Capture the cell that displays the provided text and extract its (x, y) central coordinate. 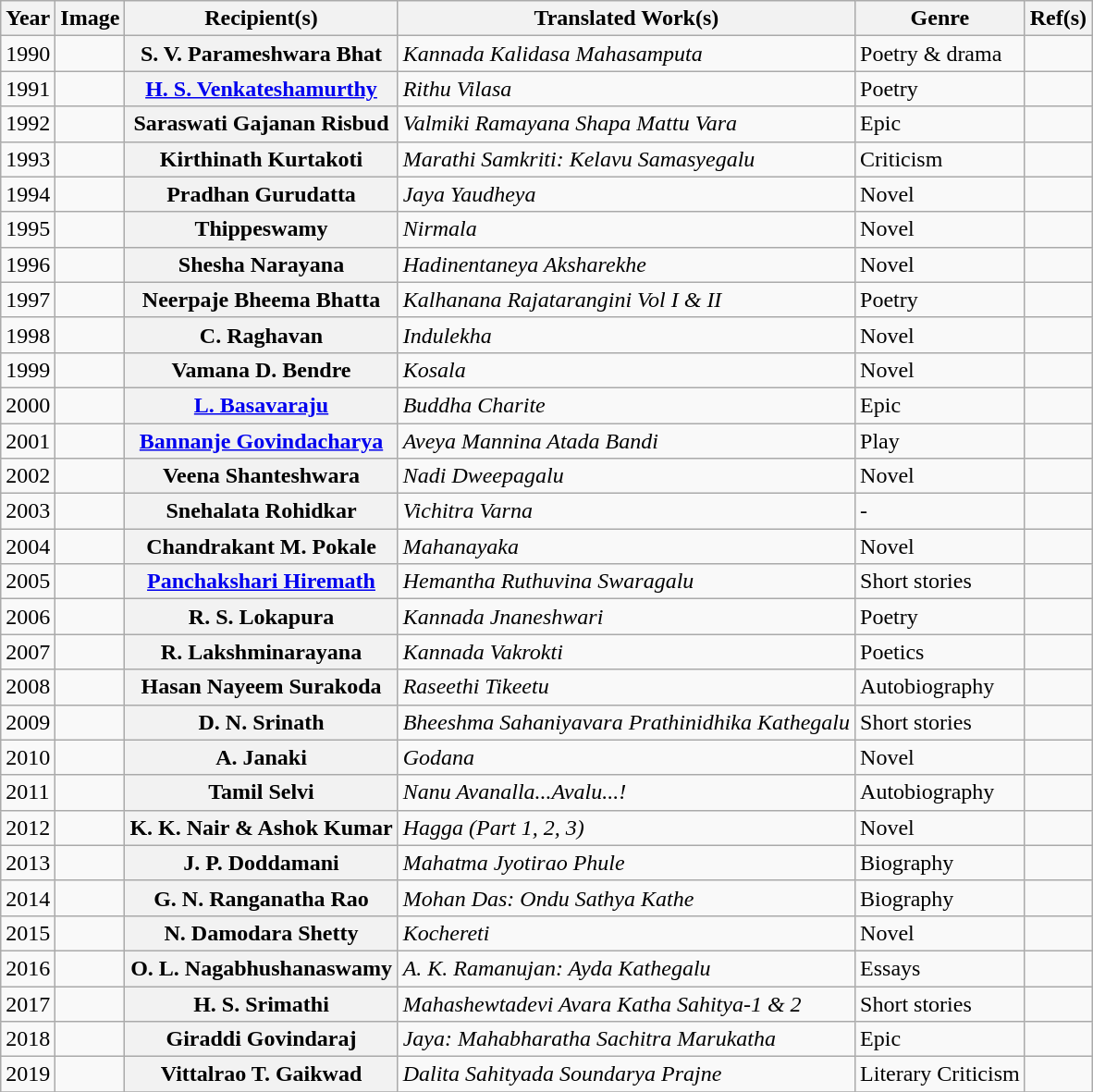
2015 (28, 933)
A. K. Ramanujan: Ayda Kathegalu (626, 968)
C. Raghavan (261, 335)
Marathi Samkriti: Kelavu Samasyegalu (626, 159)
Neerpaje Bheema Bhatta (261, 300)
Ref(s) (1058, 18)
Mahatma Jyotirao Phule (626, 863)
Poetry & drama (940, 54)
Raseethi Tikeetu (626, 687)
Chandrakant M. Pokale (261, 546)
2009 (28, 722)
Veena Shanteshwara (261, 476)
Poetics (940, 652)
Jaya Yaudheya (626, 194)
Shesha Narayana (261, 264)
Aveya Mannina Atada Bandi (626, 441)
D. N. Srinath (261, 722)
Mohan Das: Ondu Sathya Kathe (626, 898)
1995 (28, 229)
Godana (626, 757)
Buddha Charite (626, 405)
2018 (28, 1039)
Bheeshma Sahaniyavara Prathinidhika Kathegalu (626, 722)
Kalhanana Rajatarangini Vol I & II (626, 300)
2016 (28, 968)
1999 (28, 370)
Year (28, 18)
Dalita Sahityada Soundarya Prajne (626, 1074)
Mahashewtadevi Avara Katha Sahitya-1 & 2 (626, 1003)
Kannada Jnaneshwari (626, 617)
Jaya: Mahabharatha Sachitra Marukatha (626, 1039)
H. S. Srimathi (261, 1003)
Criticism (940, 159)
2003 (28, 511)
1990 (28, 54)
S. V. Parameshwara Bhat (261, 54)
Nadi Dweepagalu (626, 476)
Valmiki Ramayana Shapa Mattu Vara (626, 124)
R. Lakshminarayana (261, 652)
L. Basavaraju (261, 405)
2004 (28, 546)
2014 (28, 898)
1991 (28, 89)
2001 (28, 441)
K. K. Nair & Ashok Kumar (261, 828)
Vichitra Varna (626, 511)
2006 (28, 617)
Thippeswamy (261, 229)
1993 (28, 159)
Saraswati Gajanan Risbud (261, 124)
2005 (28, 582)
Recipient(s) (261, 18)
1998 (28, 335)
H. S. Venkateshamurthy (261, 89)
Genre (940, 18)
Mahanayaka (626, 546)
2010 (28, 757)
J. P. Doddamani (261, 863)
Vittalrao T. Gaikwad (261, 1074)
Hadinentaneya Aksharekhe (626, 264)
Panchakshari Hiremath (261, 582)
R. S. Lokapura (261, 617)
Tamil Selvi (261, 792)
Kosala (626, 370)
2019 (28, 1074)
1992 (28, 124)
Nirmala (626, 229)
1996 (28, 264)
Play (940, 441)
Kirthinath Kurtakoti (261, 159)
Giraddi Govindaraj (261, 1039)
Kannada Vakrokti (626, 652)
Essays (940, 968)
2008 (28, 687)
Kochereti (626, 933)
Bannanje Govindacharya (261, 441)
2007 (28, 652)
Rithu Vilasa (626, 89)
1994 (28, 194)
2002 (28, 476)
1997 (28, 300)
Pradhan Gurudatta (261, 194)
A. Janaki (261, 757)
2013 (28, 863)
Hagga (Part 1, 2, 3) (626, 828)
Translated Work(s) (626, 18)
Vamana D. Bendre (261, 370)
N. Damodara Shetty (261, 933)
Hemantha Ruthuvina Swaragalu (626, 582)
2011 (28, 792)
Hasan Nayeem Surakoda (261, 687)
Literary Criticism (940, 1074)
G. N. Ranganatha Rao (261, 898)
Kannada Kalidasa Mahasamputa (626, 54)
- (940, 511)
Indulekha (626, 335)
Image (91, 18)
Snehalata Rohidkar (261, 511)
O. L. Nagabhushanaswamy (261, 968)
2000 (28, 405)
Nanu Avanalla...Avalu...! (626, 792)
2012 (28, 828)
2017 (28, 1003)
